Output the (X, Y) coordinate of the center of the cell containing the given text.  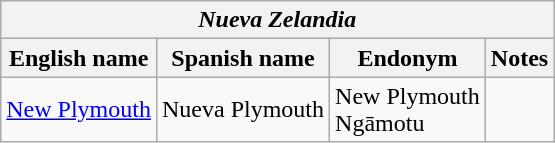
Endonym (408, 58)
Nueva Plymouth (242, 110)
Spanish name (242, 58)
Nueva Zelandia (278, 20)
New PlymouthNgāmotu (408, 110)
Notes (519, 58)
English name (79, 58)
New Plymouth (79, 110)
